Output the (x, y) coordinate of the center of the cell containing the given text.  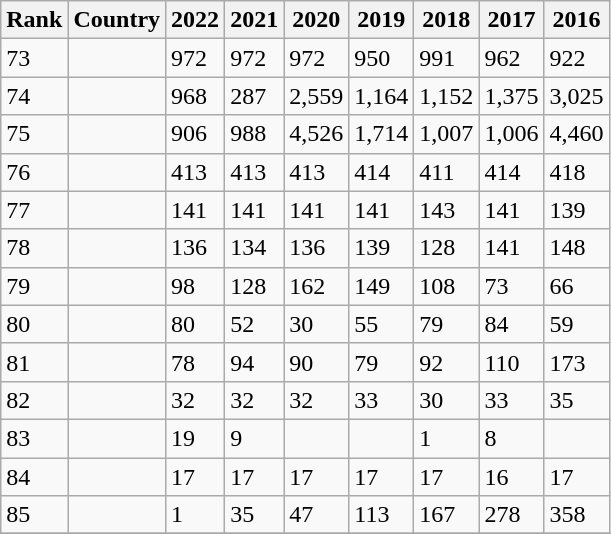
922 (576, 58)
4,526 (316, 134)
82 (34, 400)
1,164 (382, 96)
2016 (576, 20)
110 (512, 362)
988 (254, 134)
1,152 (446, 96)
76 (34, 172)
Rank (34, 20)
134 (254, 248)
991 (446, 58)
52 (254, 324)
77 (34, 210)
278 (512, 515)
906 (196, 134)
55 (382, 324)
113 (382, 515)
2021 (254, 20)
3,025 (576, 96)
2,559 (316, 96)
2018 (446, 20)
59 (576, 324)
74 (34, 96)
98 (196, 286)
1,007 (446, 134)
94 (254, 362)
143 (446, 210)
2019 (382, 20)
90 (316, 362)
4,460 (576, 134)
962 (512, 58)
358 (576, 515)
83 (34, 438)
75 (34, 134)
149 (382, 286)
2022 (196, 20)
411 (446, 172)
968 (196, 96)
162 (316, 286)
2017 (512, 20)
950 (382, 58)
1,006 (512, 134)
9 (254, 438)
81 (34, 362)
2020 (316, 20)
8 (512, 438)
66 (576, 286)
418 (576, 172)
167 (446, 515)
148 (576, 248)
16 (512, 477)
1,714 (382, 134)
108 (446, 286)
287 (254, 96)
85 (34, 515)
47 (316, 515)
Country (117, 20)
1,375 (512, 96)
19 (196, 438)
92 (446, 362)
173 (576, 362)
